Extract the [X, Y] coordinate from the center of the cell holding the provided text.  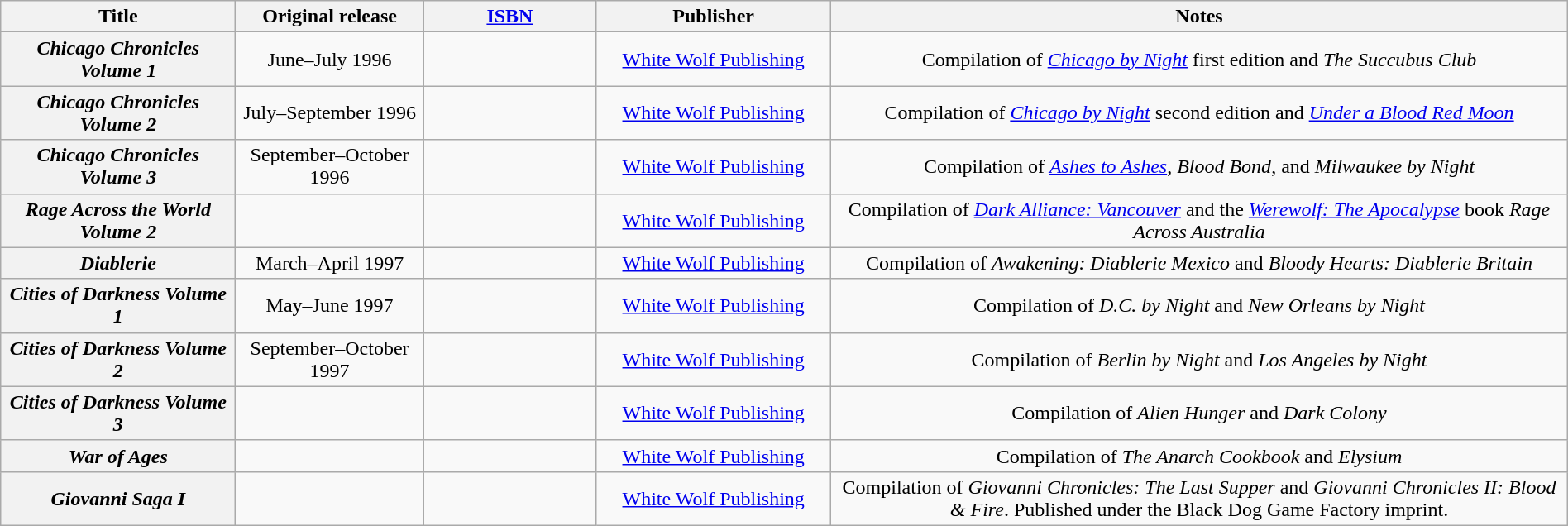
Compilation of The Anarch Cookbook and Elysium [1199, 456]
Compilation of Ashes to Ashes, Blood Bond, and Milwaukee by Night [1199, 167]
Publisher [714, 17]
Chicago Chronicles Volume 2 [118, 112]
Cities of Darkness Volume 3 [118, 414]
ISBN [509, 17]
Chicago Chronicles Volume 3 [118, 167]
Compilation of Giovanni Chronicles: The Last Supper and Giovanni Chronicles II: Blood & Fire. Published under the Black Dog Game Factory imprint. [1199, 498]
Compilation of Awakening: Diablerie Mexico and Bloody Hearts: Diablerie Britain [1199, 263]
Compilation of Berlin by Night and Los Angeles by Night [1199, 359]
March–April 1997 [329, 263]
Compilation of Dark Alliance: Vancouver and the Werewolf: The Apocalypse book Rage Across Australia [1199, 220]
September–October 1997 [329, 359]
Compilation of Alien Hunger and Dark Colony [1199, 414]
Diablerie [118, 263]
Chicago Chronicles Volume 1 [118, 60]
July–September 1996 [329, 112]
Compilation of Chicago by Night second edition and Under a Blood Red Moon [1199, 112]
Cities of Darkness Volume 1 [118, 306]
May–June 1997 [329, 306]
Cities of Darkness Volume 2 [118, 359]
Original release [329, 17]
Compilation of D.C. by Night and New Orleans by Night [1199, 306]
War of Ages [118, 456]
June–July 1996 [329, 60]
Title [118, 17]
Rage Across the World Volume 2 [118, 220]
Compilation of Chicago by Night first edition and The Succubus Club [1199, 60]
Notes [1199, 17]
Giovanni Saga I [118, 498]
September–October 1996 [329, 167]
